Return (x, y) of the center of cell containing provided text 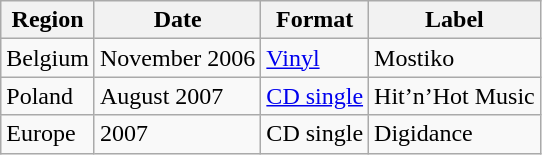
Belgium (48, 58)
Label (455, 20)
Poland (48, 96)
Mostiko (455, 58)
2007 (177, 134)
Europe (48, 134)
Region (48, 20)
Format (315, 20)
Hit’n’Hot Music (455, 96)
November 2006 (177, 58)
Digidance (455, 134)
August 2007 (177, 96)
Date (177, 20)
Vinyl (315, 58)
